Locate the cell with the specified text and output its (x, y) center coordinate. 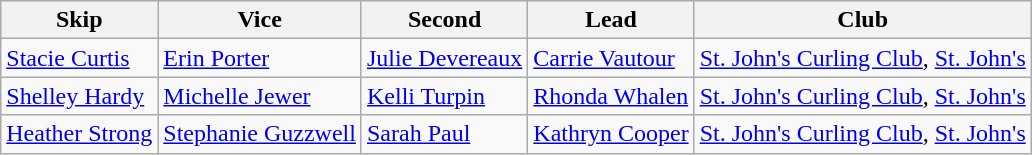
Michelle Jewer (260, 96)
Shelley Hardy (80, 96)
Kathryn Cooper (611, 134)
Sarah Paul (444, 134)
Stephanie Guzzwell (260, 134)
Heather Strong (80, 134)
Rhonda Whalen (611, 96)
Carrie Vautour (611, 58)
Lead (611, 20)
Julie Devereaux (444, 58)
Kelli Turpin (444, 96)
Second (444, 20)
Skip (80, 20)
Stacie Curtis (80, 58)
Vice (260, 20)
Club (862, 20)
Erin Porter (260, 58)
